Pinpoint the cell where the given text exists, returning its [X, Y] midpoint coordinate. 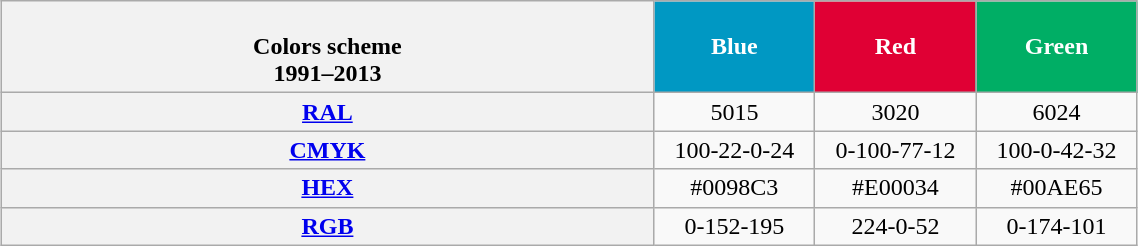
CMYK [328, 150]
Blue [734, 47]
5015 [734, 112]
RGB [328, 226]
0-100-77-12 [896, 150]
HEX [328, 188]
3020 [896, 112]
#00AE65 [1056, 188]
Green [1056, 47]
#E00034 [896, 188]
100-0-42-32 [1056, 150]
0-152-195 [734, 226]
224-0-52 [896, 226]
100-22-0-24 [734, 150]
Colors scheme1991–2013 [328, 47]
RAL [328, 112]
6024 [1056, 112]
0-174-101 [1056, 226]
Red [896, 47]
#0098C3 [734, 188]
